Identify which cell holds the provided text, then report its [X, Y] central coordinate. 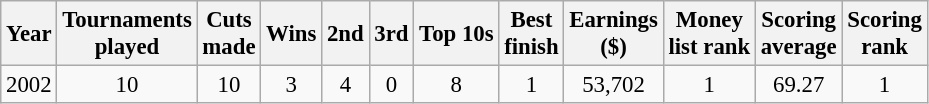
2nd [346, 34]
3 [292, 85]
3rd [392, 34]
Moneylist rank [709, 34]
Earnings ($) [614, 34]
2002 [29, 85]
0 [392, 85]
Cuts made [229, 34]
69.27 [798, 85]
Scoringaverage [798, 34]
Tournamentsplayed [127, 34]
Scoringrank [884, 34]
8 [456, 85]
Top 10s [456, 34]
4 [346, 85]
Bestfinish [532, 34]
53,702 [614, 85]
Wins [292, 34]
Year [29, 34]
